Locate the cell with the specified text and output its (X, Y) center coordinate. 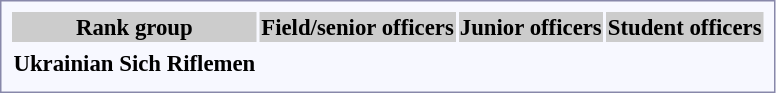
Student officers (684, 27)
Field/senior officers (358, 27)
Ukrainian Sich Riflemen (134, 63)
Junior officers (530, 27)
Rank group (134, 27)
